Extract the (X, Y) coordinate from the center of the cell holding the provided text.  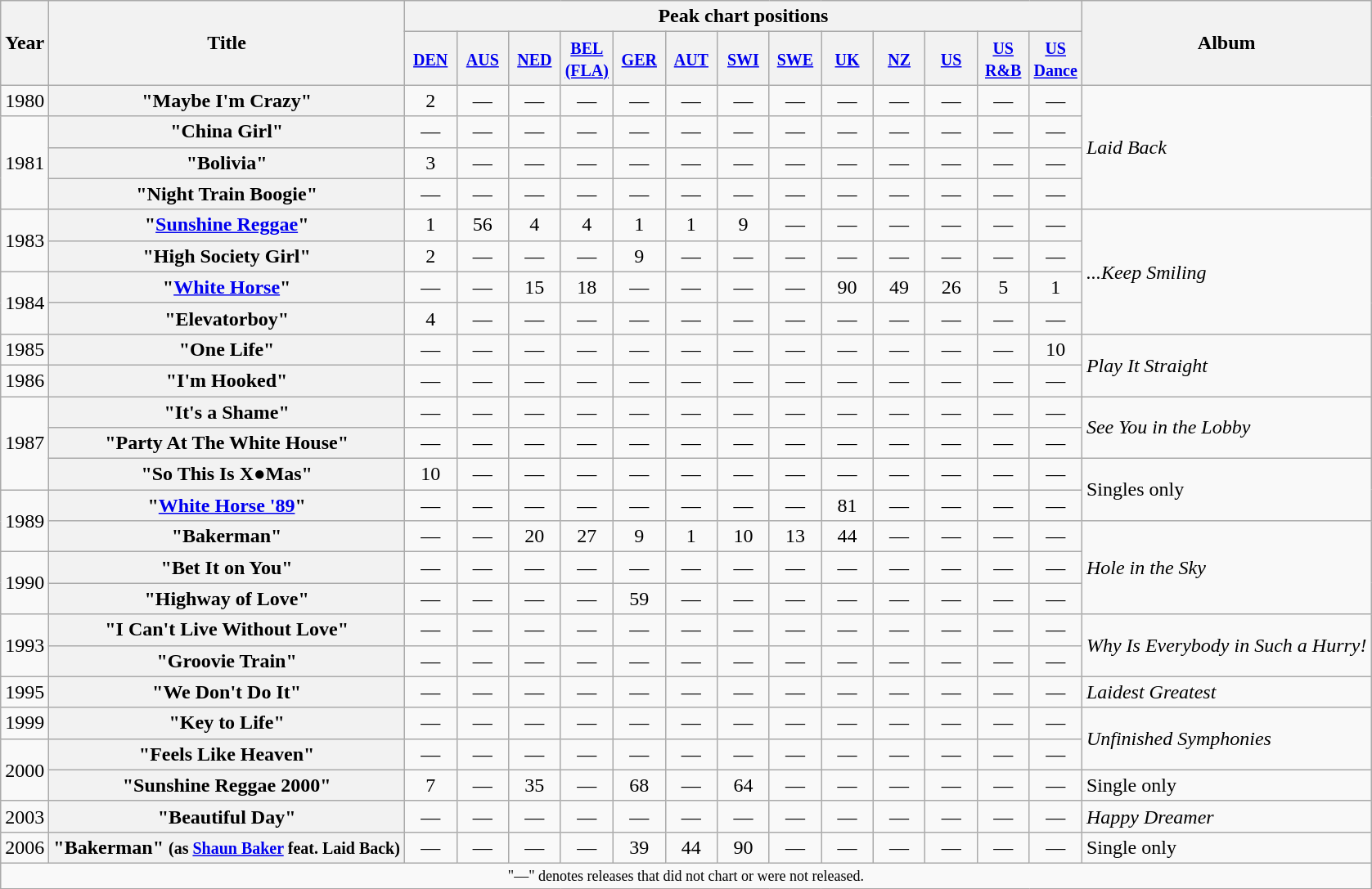
1985 (25, 349)
Year (25, 43)
1993 (25, 645)
Happy Dreamer (1226, 816)
2000 (25, 770)
64 (744, 785)
59 (640, 599)
"—" denotes releases that did not chart or were not released. (686, 875)
1981 (25, 163)
"White Horse '89" (227, 505)
"Groovie Train" (227, 661)
"China Girl" (227, 132)
BEL(FLA) (587, 59)
AUT (691, 59)
39 (640, 847)
AUS (483, 59)
"White Horse" (227, 287)
Why Is Everybody in Such a Hurry! (1226, 645)
81 (848, 505)
35 (535, 785)
26 (951, 287)
Laidest Greatest (1226, 692)
"Beautiful Day" (227, 816)
20 (535, 537)
DEN (430, 59)
Play It Straight (1226, 365)
"Bakerman" (227, 537)
5 (1003, 287)
"We Don't Do It" (227, 692)
27 (587, 537)
2006 (25, 847)
2003 (25, 816)
...Keep Smiling (1226, 272)
"I'm Hooked" (227, 380)
US R&B (1003, 59)
"High Society Girl" (227, 256)
"It's a Shame" (227, 411)
Peak chart positions (743, 16)
1989 (25, 521)
Hole in the Sky (1226, 568)
1983 (25, 240)
13 (795, 537)
1984 (25, 303)
Title (227, 43)
"Party At The White House" (227, 443)
56 (483, 225)
"Maybe I'm Crazy" (227, 101)
"Sunshine Reggae" (227, 225)
Album (1226, 43)
1999 (25, 723)
49 (899, 287)
US (951, 59)
15 (535, 287)
"I Can't Live Without Love" (227, 630)
1995 (25, 692)
Unfinished Symphonies (1226, 739)
"One Life" (227, 349)
3 (430, 163)
Singles only (1226, 490)
1987 (25, 442)
"Sunshine Reggae 2000" (227, 785)
68 (640, 785)
NED (535, 59)
US Dance (1055, 59)
GER (640, 59)
"Bolivia" (227, 163)
See You in the Lobby (1226, 427)
1990 (25, 583)
SWE (795, 59)
1986 (25, 380)
"Night Train Boogie" (227, 194)
"Elevatorboy" (227, 318)
1980 (25, 101)
SWI (744, 59)
7 (430, 785)
"Feels Like Heaven" (227, 754)
"So This Is X●Mas" (227, 474)
"Bakerman" (as Shaun Baker feat. Laid Back) (227, 847)
NZ (899, 59)
"Key to Life" (227, 723)
"Bet It on You" (227, 568)
"Highway of Love" (227, 599)
UK (848, 59)
18 (587, 287)
Laid Back (1226, 147)
